Return the [X, Y] coordinate for the center point of the cell that contains the specified text.  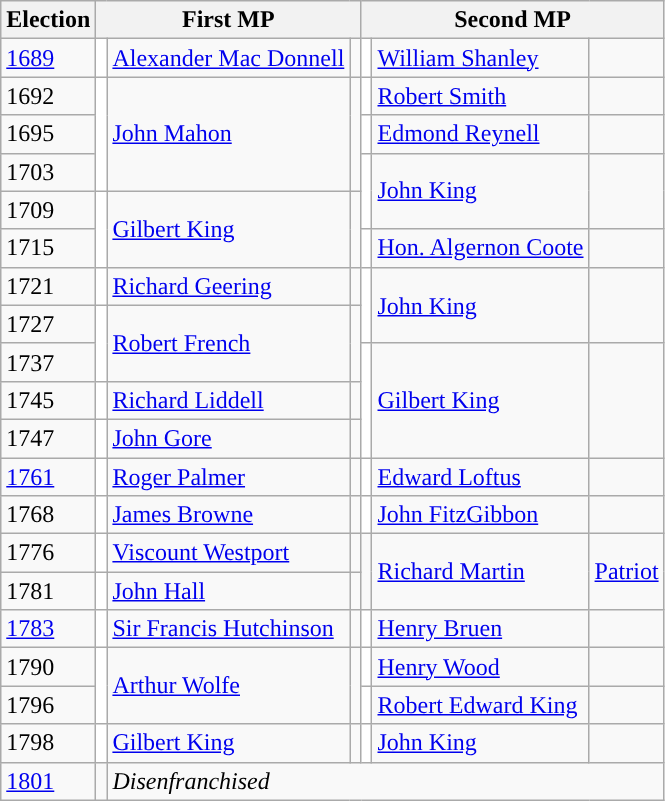
Robert French [228, 343]
1703 [48, 172]
1715 [48, 248]
James Browne [228, 515]
John Gore [228, 438]
1721 [48, 286]
1761 [48, 477]
1790 [48, 667]
Election [48, 20]
William Shanley [480, 58]
Edward Loftus [480, 477]
1692 [48, 96]
Henry Bruen [480, 629]
Henry Wood [480, 667]
1796 [48, 705]
1737 [48, 362]
Second MP [512, 20]
1689 [48, 58]
Richard Martin [480, 572]
1776 [48, 553]
1781 [48, 591]
Edmond Reynell [480, 134]
Richard Geering [228, 286]
1783 [48, 629]
Patriot [626, 572]
John FitzGibbon [480, 515]
Alexander Mac Donnell [228, 58]
1745 [48, 400]
John Mahon [228, 134]
First MP [228, 20]
1747 [48, 438]
Richard Liddell [228, 400]
Hon. Algernon Coote [480, 248]
Disenfranchised [386, 781]
Sir Francis Hutchinson [228, 629]
Viscount Westport [228, 553]
1709 [48, 210]
Robert Smith [480, 96]
John Hall [228, 591]
1768 [48, 515]
1695 [48, 134]
Arthur Wolfe [228, 686]
1798 [48, 743]
1801 [48, 781]
Robert Edward King [480, 705]
Roger Palmer [228, 477]
1727 [48, 324]
